Determine the (x, y) coordinate at the center of the cell enclosing the given text.  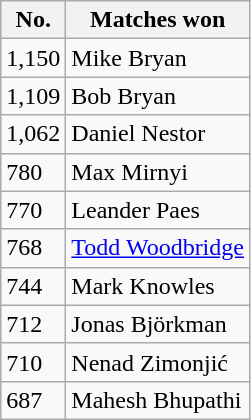
No. (34, 20)
Mahesh Bhupathi (158, 400)
Jonas Björkman (158, 324)
Leander Paes (158, 210)
Daniel Nestor (158, 134)
Mark Knowles (158, 286)
Bob Bryan (158, 96)
1,150 (34, 58)
710 (34, 362)
1,062 (34, 134)
768 (34, 248)
Nenad Zimonjić (158, 362)
687 (34, 400)
712 (34, 324)
Todd Woodbridge (158, 248)
Mike Bryan (158, 58)
Max Mirnyi (158, 172)
Matches won (158, 20)
744 (34, 286)
780 (34, 172)
1,109 (34, 96)
770 (34, 210)
